For the text-containing cell, return its midpoint in (x, y) coordinate format. 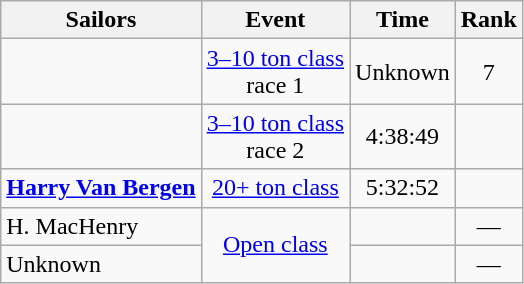
Sailors (101, 20)
Harry Van Bergen (101, 188)
Time (403, 20)
Rank (488, 20)
20+ ton class (275, 188)
H. MacHenry (101, 226)
Event (275, 20)
5:32:52 (403, 188)
7 (488, 72)
Open class (275, 245)
3–10 ton class race 1 (275, 72)
4:38:49 (403, 136)
3–10 ton class race 2 (275, 136)
